Find where the given text appears and provide that cell's center as [X, Y] coordinate. 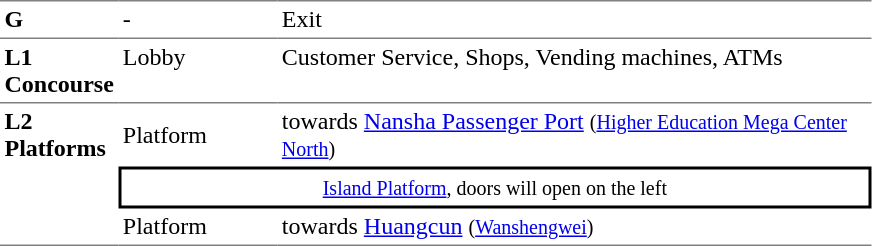
- [198, 19]
towards Huangcun (Wanshengwei) [574, 227]
Customer Service, Shops, Vending machines, ATMs [574, 71]
L1Concourse [59, 71]
Exit [574, 19]
L2Platforms [59, 175]
Lobby [198, 71]
towards Nansha Passenger Port (Higher Education Mega Center North) [574, 136]
Island Platform, doors will open on the left [494, 187]
G [59, 19]
